Find where the given text appears and provide that cell's center as [X, Y] coordinate. 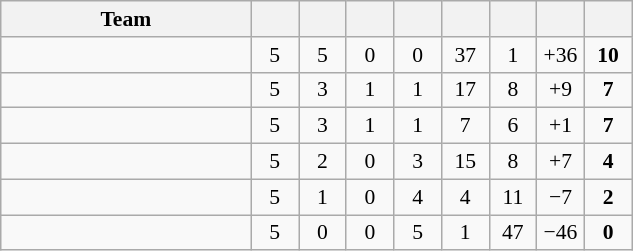
17 [465, 90]
15 [465, 162]
−46 [561, 233]
+36 [561, 55]
6 [513, 126]
−7 [561, 197]
10 [608, 55]
11 [513, 197]
+9 [561, 90]
47 [513, 233]
37 [465, 55]
+7 [561, 162]
+1 [561, 126]
Team [126, 19]
